From the cell containing the given text, extract its center point as [x, y] coordinate. 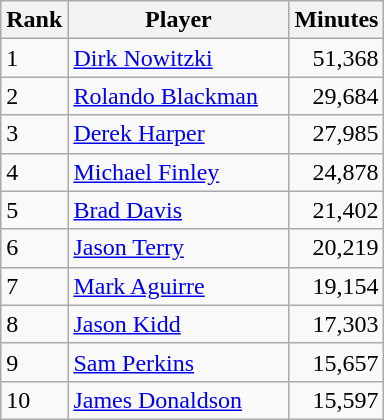
17,303 [336, 324]
James Donaldson [178, 400]
7 [34, 286]
Brad Davis [178, 210]
20,219 [336, 248]
Derek Harper [178, 134]
Dirk Nowitzki [178, 58]
Michael Finley [178, 172]
29,684 [336, 96]
Minutes [336, 20]
24,878 [336, 172]
1 [34, 58]
3 [34, 134]
Jason Terry [178, 248]
Jason Kidd [178, 324]
Rolando Blackman [178, 96]
5 [34, 210]
6 [34, 248]
2 [34, 96]
8 [34, 324]
Mark Aguirre [178, 286]
27,985 [336, 134]
Player [178, 20]
15,657 [336, 362]
15,597 [336, 400]
Sam Perkins [178, 362]
Rank [34, 20]
10 [34, 400]
19,154 [336, 286]
51,368 [336, 58]
9 [34, 362]
21,402 [336, 210]
4 [34, 172]
